Determine the (X, Y) coordinate at the center of the cell enclosing the given text.  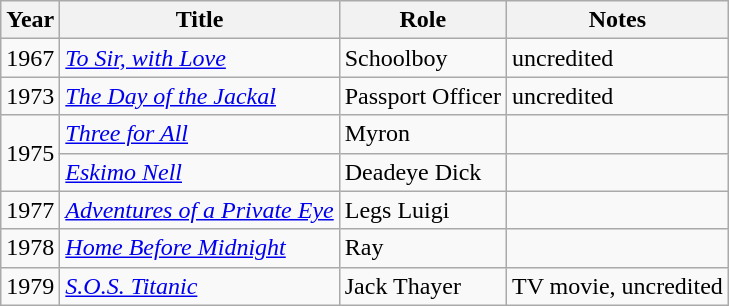
1977 (30, 210)
To Sir, with Love (200, 58)
Eskimo Nell (200, 172)
Notes (617, 20)
Role (422, 20)
Title (200, 20)
TV movie, uncredited (617, 286)
Myron (422, 134)
Legs Luigi (422, 210)
1978 (30, 248)
Adventures of a Private Eye (200, 210)
1967 (30, 58)
Passport Officer (422, 96)
Schoolboy (422, 58)
Home Before Midnight (200, 248)
S.O.S. Titanic (200, 286)
1979 (30, 286)
Ray (422, 248)
Jack Thayer (422, 286)
Year (30, 20)
1973 (30, 96)
Deadeye Dick (422, 172)
The Day of the Jackal (200, 96)
1975 (30, 153)
Three for All (200, 134)
